Scan for the cell matching the given text and deliver its [x, y] coordinate at center. 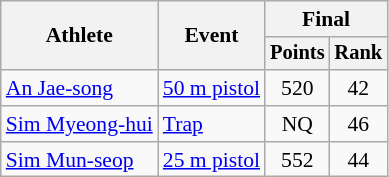
50 m pistol [212, 88]
Points [297, 54]
520 [297, 88]
NQ [297, 124]
Final [326, 19]
42 [358, 88]
Event [212, 36]
An Jae-song [80, 88]
Trap [212, 124]
Rank [358, 54]
Sim Myeong-hui [80, 124]
Athlete [80, 36]
46 [358, 124]
